Find where the given text appears and provide that cell's center as (X, Y) coordinate. 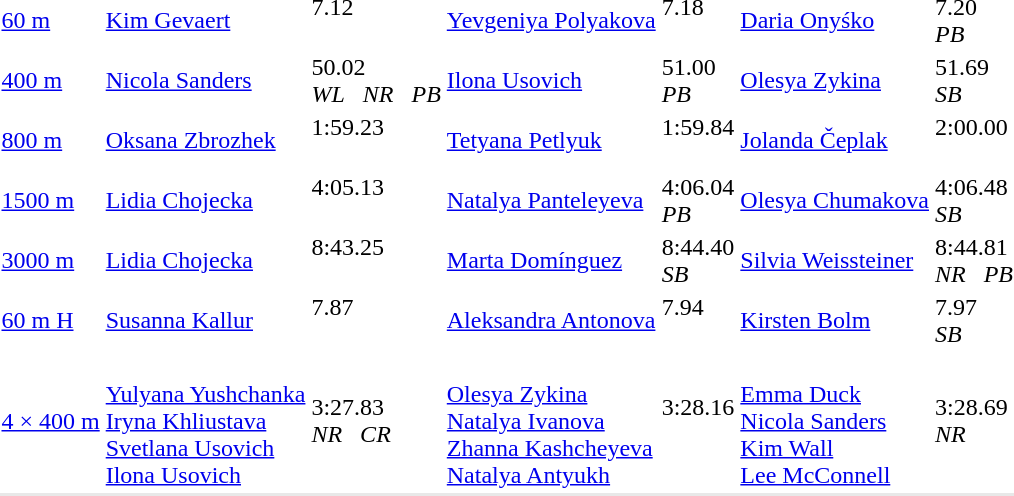
Yulyana Yushchanka Iryna Khliustava Svetlana Usovich Ilona Usovich (206, 421)
1:59.23 (376, 140)
3:27.83 NR CR (376, 421)
800 m (50, 140)
60 m H (50, 320)
51.69 SB (974, 80)
3000 m (50, 260)
Silvia Weissteiner (835, 260)
Olesya Chumakova (835, 200)
Jolanda Čeplak (835, 140)
400 m (50, 80)
4:05.13 (376, 200)
Ilona Usovich (551, 80)
Kirsten Bolm (835, 320)
Marta Domínguez (551, 260)
Olesya Zykina (835, 80)
Oksana Zbrozhek (206, 140)
51.00 PB (698, 80)
Emma Duck Nicola Sanders Kim Wall Lee McConnell (835, 421)
Natalya Panteleyeva (551, 200)
7.97 SB (974, 320)
Tetyana Petlyuk (551, 140)
3:28.69 NR (974, 421)
Nicola Sanders (206, 80)
1500 m (50, 200)
Olesya Zykina Natalya Ivanova Zhanna Kashcheyeva Natalya Antyukh (551, 421)
50.02 WL NR PB (376, 80)
7.94 (698, 320)
4:06.48 SB (974, 200)
8:43.25 (376, 260)
4 × 400 m (50, 421)
4:06.04 PB (698, 200)
8:44.81 NR PB (974, 260)
7.87 (376, 320)
Aleksandra Antonova (551, 320)
3:28.16 (698, 421)
8:44.40 SB (698, 260)
2:00.00 (974, 140)
1:59.84 (698, 140)
Susanna Kallur (206, 320)
